Determine the (X, Y) coordinate at the center of the cell enclosing the given text.  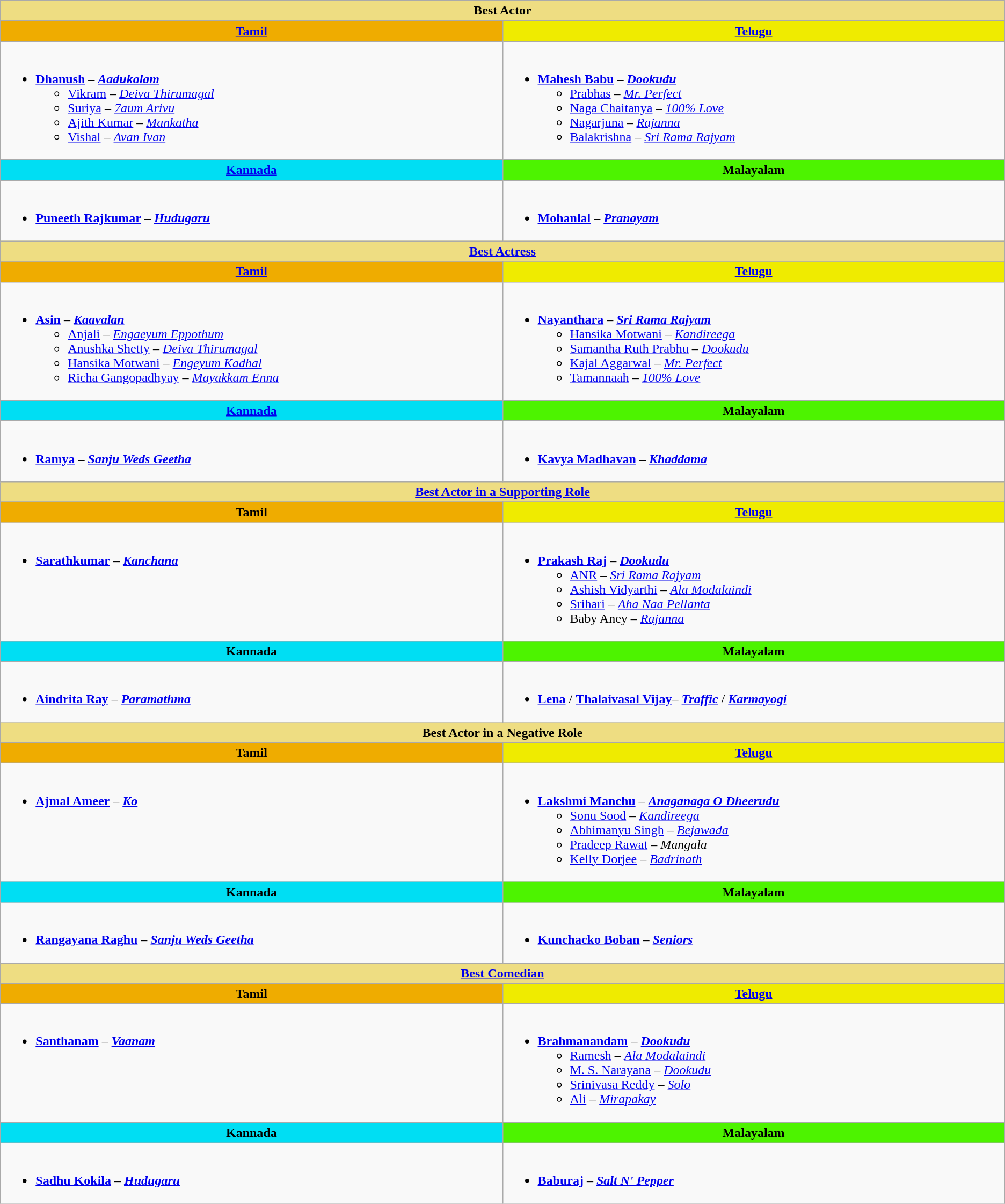
Prakash Raj – DookuduANR – Sri Rama RajyamAshish Vidyarthi – Ala ModalaindiSrihari – Aha Naa PellantaBaby Aney – Rajanna (754, 582)
Brahmanandam – DookuduRamesh – Ala ModalaindiM. S. Narayana – DookuduSrinivasa Reddy – SoloAli – Mirapakay (754, 1063)
Aindrita Ray – Paramathma (251, 692)
Sarathkumar – Kanchana (251, 582)
Lena / Thalaivasal Vijay– Traffic / Karmayogi (754, 692)
Puneeth Rajkumar – Hudugaru (251, 210)
Sadhu Kokila – Hudugaru (251, 1173)
Best Comedian (502, 973)
Best Actor in a Supporting Role (502, 492)
Mahesh Babu – DookuduPrabhas – Mr. PerfectNaga Chaitanya – 100% LoveNagarjuna – RajannaBalakrishna – Sri Rama Rajyam (754, 101)
Mohanlal – Pranayam (754, 210)
Dhanush – AadukalamVikram – Deiva ThirumagalSuriya – 7aum ArivuAjith Kumar – MankathaVishal – Avan Ivan (251, 101)
Nayanthara – Sri Rama RajyamHansika Motwani – KandireegaSamantha Ruth Prabhu – DookuduKajal Aggarwal – Mr. PerfectTamannaah – 100% Love (754, 341)
Baburaj – Salt N' Pepper (754, 1173)
Best Actor in a Negative Role (502, 733)
Ramya – Sanju Weds Geetha (251, 451)
Asin – KaavalanAnjali – Engaeyum EppothumAnushka Shetty – Deiva ThirumagalHansika Motwani – Engeyum KadhalRicha Gangopadhyay – Mayakkam Enna (251, 341)
Santhanam – Vaanam (251, 1063)
Lakshmi Manchu – Anaganaga O DheeruduSonu Sood – KandireegaAbhimanyu Singh – BejawadaPradeep Rawat – MangalaKelly Dorjee – Badrinath (754, 822)
Ajmal Ameer – Ko (251, 822)
Best Actor (502, 11)
Kunchacko Boban – Seniors (754, 933)
Rangayana Raghu – Sanju Weds Geetha (251, 933)
Kavya Madhavan – Khaddama (754, 451)
Best Actress (502, 251)
